Pinpoint the cell where the given text exists, returning its [X, Y] midpoint coordinate. 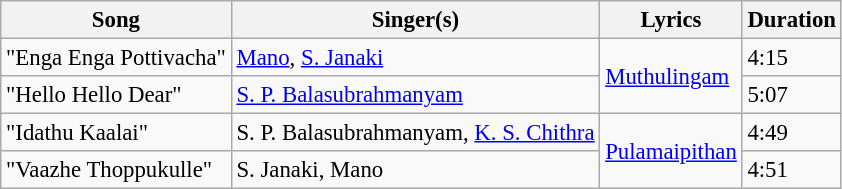
S. P. Balasubrahmanyam [416, 95]
"Enga Enga Pottivacha" [116, 58]
5:07 [792, 95]
Muthulingam [671, 76]
S. P. Balasubrahmanyam, K. S. Chithra [416, 133]
S. Janaki, Mano [416, 170]
"Idathu Kaalai" [116, 133]
4:49 [792, 133]
Pulamaipithan [671, 152]
"Vaazhe Thoppukulle" [116, 170]
Song [116, 20]
4:15 [792, 58]
Mano, S. Janaki [416, 58]
4:51 [792, 170]
Duration [792, 20]
Lyrics [671, 20]
Singer(s) [416, 20]
"Hello Hello Dear" [116, 95]
